Scan for the cell matching the given text and deliver its (X, Y) coordinate at center. 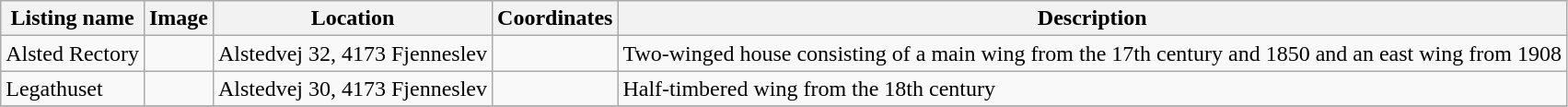
Description (1092, 18)
Alsted Rectory (73, 53)
Location (352, 18)
Two-winged house consisting of a main wing from the 17th century and 1850 and an east wing from 1908 (1092, 53)
Image (179, 18)
Coordinates (555, 18)
Alstedvej 32, 4173 Fjenneslev (352, 53)
Half-timbered wing from the 18th century (1092, 89)
Listing name (73, 18)
Legathuset (73, 89)
Alstedvej 30, 4173 Fjenneslev (352, 89)
